Find where the given text appears and provide that cell's center as (x, y) coordinate. 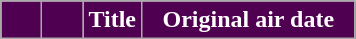
Original air date (248, 20)
Title (112, 20)
